Return [X, Y] of the center of cell containing provided text 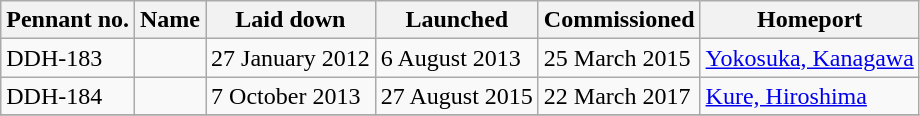
Homeport [810, 20]
Name [170, 20]
25 March 2015 [619, 58]
7 October 2013 [291, 96]
22 March 2017 [619, 96]
Pennant no. [68, 20]
Commissioned [619, 20]
Laid down [291, 20]
27 August 2015 [456, 96]
6 August 2013 [456, 58]
Kure, Hiroshima [810, 96]
Launched [456, 20]
Yokosuka, Kanagawa [810, 58]
DDH-183 [68, 58]
DDH-184 [68, 96]
27 January 2012 [291, 58]
